Capture the cell that displays the provided text and extract its (x, y) central coordinate. 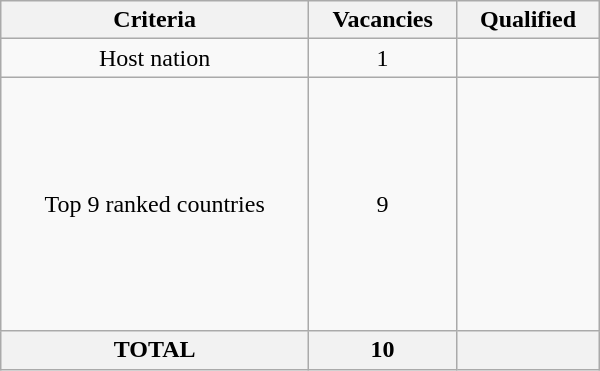
10 (382, 350)
Vacancies (382, 20)
Qualified (528, 20)
Host nation (155, 58)
Top 9 ranked countries (155, 204)
9 (382, 204)
1 (382, 58)
Criteria (155, 20)
TOTAL (155, 350)
